Detect which cell encompasses the target text, then output its (x, y) center coordinate. 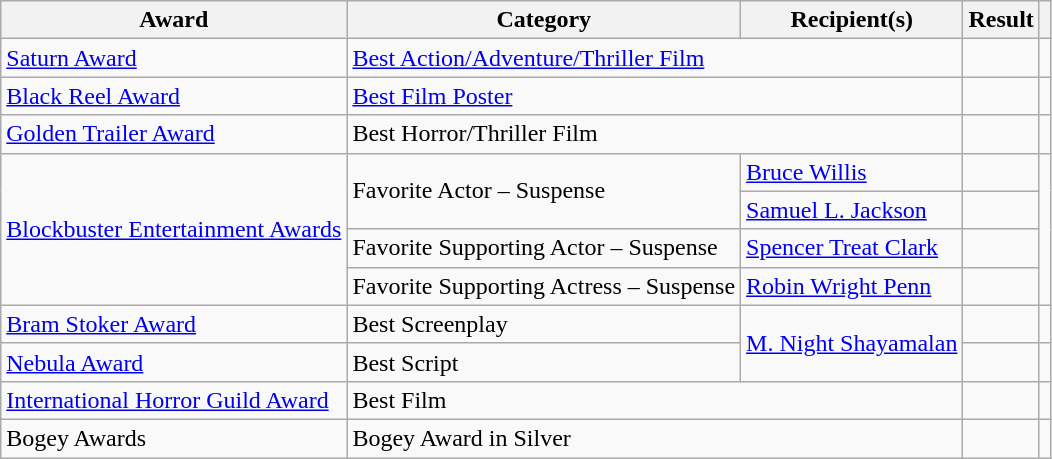
Bogey Awards (174, 438)
Best Horror/Thriller Film (655, 134)
Best Film (655, 400)
Best Action/Adventure/Thriller Film (655, 58)
Saturn Award (174, 58)
Black Reel Award (174, 96)
Samuel L. Jackson (852, 210)
Golden Trailer Award (174, 134)
Bogey Award in Silver (655, 438)
Best Script (544, 362)
Best Screenplay (544, 324)
Favorite Supporting Actress – Suspense (544, 286)
Category (544, 20)
Nebula Award (174, 362)
Spencer Treat Clark (852, 248)
Best Film Poster (655, 96)
Bram Stoker Award (174, 324)
International Horror Guild Award (174, 400)
Blockbuster Entertainment Awards (174, 229)
Robin Wright Penn (852, 286)
Bruce Willis (852, 172)
Recipient(s) (852, 20)
Favorite Actor – Suspense (544, 191)
Award (174, 20)
Result (1001, 20)
M. Night Shayamalan (852, 343)
Favorite Supporting Actor – Suspense (544, 248)
